From the cell containing the given text, extract its center point as [x, y] coordinate. 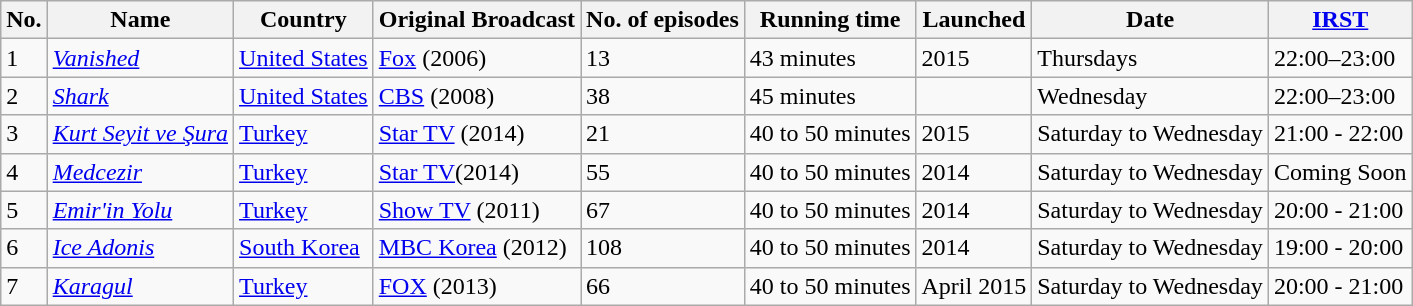
Original Broadcast [476, 20]
Thursdays [1150, 58]
Show TV (2011) [476, 210]
45 minutes [830, 96]
MBC Korea (2012) [476, 248]
Vanished [140, 58]
1 [24, 58]
Emir'in Yolu [140, 210]
38 [663, 96]
6 [24, 248]
43 minutes [830, 58]
FOX (2013) [476, 286]
Date [1150, 20]
Medcezir [140, 172]
Shark [140, 96]
CBS (2008) [476, 96]
Star TV(2014) [476, 172]
Star TV (2014) [476, 134]
108 [663, 248]
IRST [1340, 20]
April 2015 [974, 286]
2 [24, 96]
5 [24, 210]
Fox (2006) [476, 58]
13 [663, 58]
21 [663, 134]
19:00 - 20:00 [1340, 248]
No. [24, 20]
Karagul [140, 286]
Wednesday [1150, 96]
7 [24, 286]
55 [663, 172]
South Korea [304, 248]
Running time [830, 20]
66 [663, 286]
Ice Adonis [140, 248]
4 [24, 172]
No. of episodes [663, 20]
Launched [974, 20]
Kurt Seyit ve Şura [140, 134]
Name [140, 20]
3 [24, 134]
Country [304, 20]
21:00 - 22:00 [1340, 134]
Coming Soon [1340, 172]
67 [663, 210]
